From the cell containing the given text, extract its center point as (X, Y) coordinate. 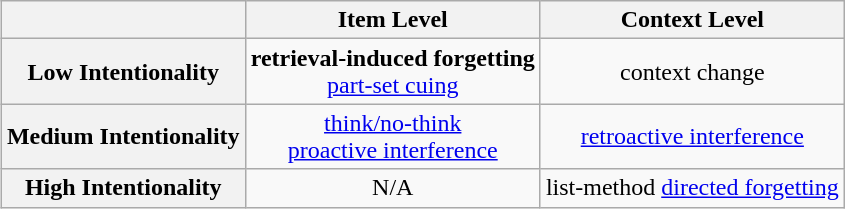
N/A (392, 188)
context change (692, 72)
retroactive interference (692, 136)
list-method directed forgetting (692, 188)
think/no-thinkproactive interference (392, 136)
Context Level (692, 20)
High Intentionality (123, 188)
Item Level (392, 20)
retrieval-induced forgettingpart-set cuing (392, 72)
Medium Intentionality (123, 136)
Low Intentionality (123, 72)
